Determine the [x, y] coordinate at the center of the cell enclosing the given text.  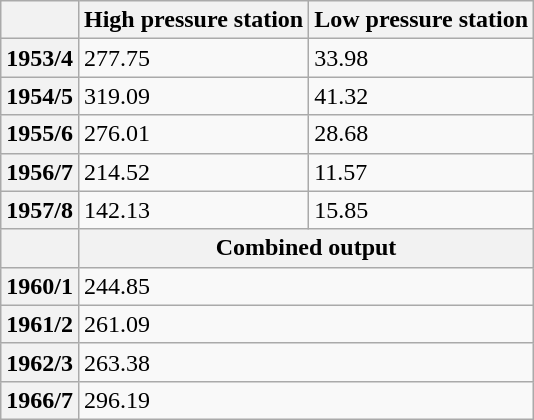
276.01 [193, 134]
261.09 [306, 324]
1953/4 [40, 58]
319.09 [193, 96]
1954/5 [40, 96]
142.13 [193, 210]
Low pressure station [422, 20]
1962/3 [40, 362]
15.85 [422, 210]
1961/2 [40, 324]
263.38 [306, 362]
1955/6 [40, 134]
11.57 [422, 172]
28.68 [422, 134]
1960/1 [40, 286]
1956/7 [40, 172]
1966/7 [40, 400]
Combined output [306, 248]
41.32 [422, 96]
214.52 [193, 172]
33.98 [422, 58]
High pressure station [193, 20]
277.75 [193, 58]
1957/8 [40, 210]
244.85 [306, 286]
296.19 [306, 400]
